From the cell containing the given text, extract its center point as (X, Y) coordinate. 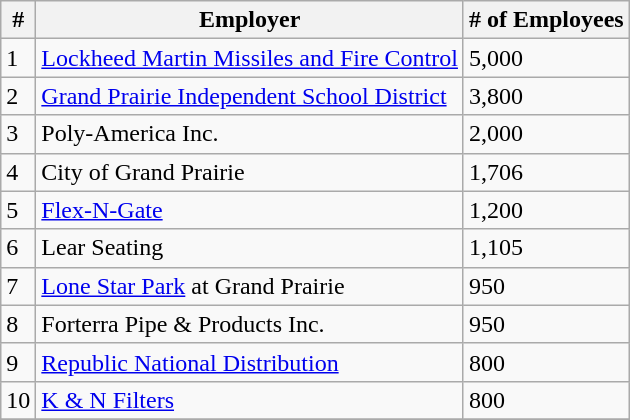
Flex-N-Gate (250, 210)
1,706 (546, 172)
5,000 (546, 58)
4 (18, 172)
Lear Seating (250, 248)
1 (18, 58)
1,200 (546, 210)
Poly-America Inc. (250, 134)
# of Employees (546, 20)
9 (18, 362)
3 (18, 134)
# (18, 20)
10 (18, 400)
1,105 (546, 248)
6 (18, 248)
Forterra Pipe & Products Inc. (250, 324)
Lockheed Martin Missiles and Fire Control (250, 58)
5 (18, 210)
City of Grand Prairie (250, 172)
3,800 (546, 96)
Republic National Distribution (250, 362)
2 (18, 96)
K & N Filters (250, 400)
Employer (250, 20)
Grand Prairie Independent School District (250, 96)
7 (18, 286)
2,000 (546, 134)
8 (18, 324)
Lone Star Park at Grand Prairie (250, 286)
